Output the (x, y) coordinate of the center of the cell containing the given text.  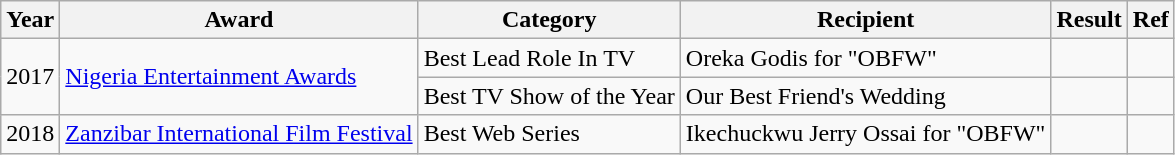
Our Best Friend's Wedding (866, 96)
Category (549, 20)
Best Lead Role In TV (549, 58)
Oreka Godis for "OBFW" (866, 58)
Zanzibar International Film Festival (239, 134)
Best Web Series (549, 134)
2018 (30, 134)
Ikechuckwu Jerry Ossai for "OBFW" (866, 134)
Award (239, 20)
Year (30, 20)
Result (1089, 20)
Best TV Show of the Year (549, 96)
Ref (1150, 20)
Recipient (866, 20)
2017 (30, 77)
Nigeria Entertainment Awards (239, 77)
